Output the [X, Y] coordinate of the center of the cell containing the given text.  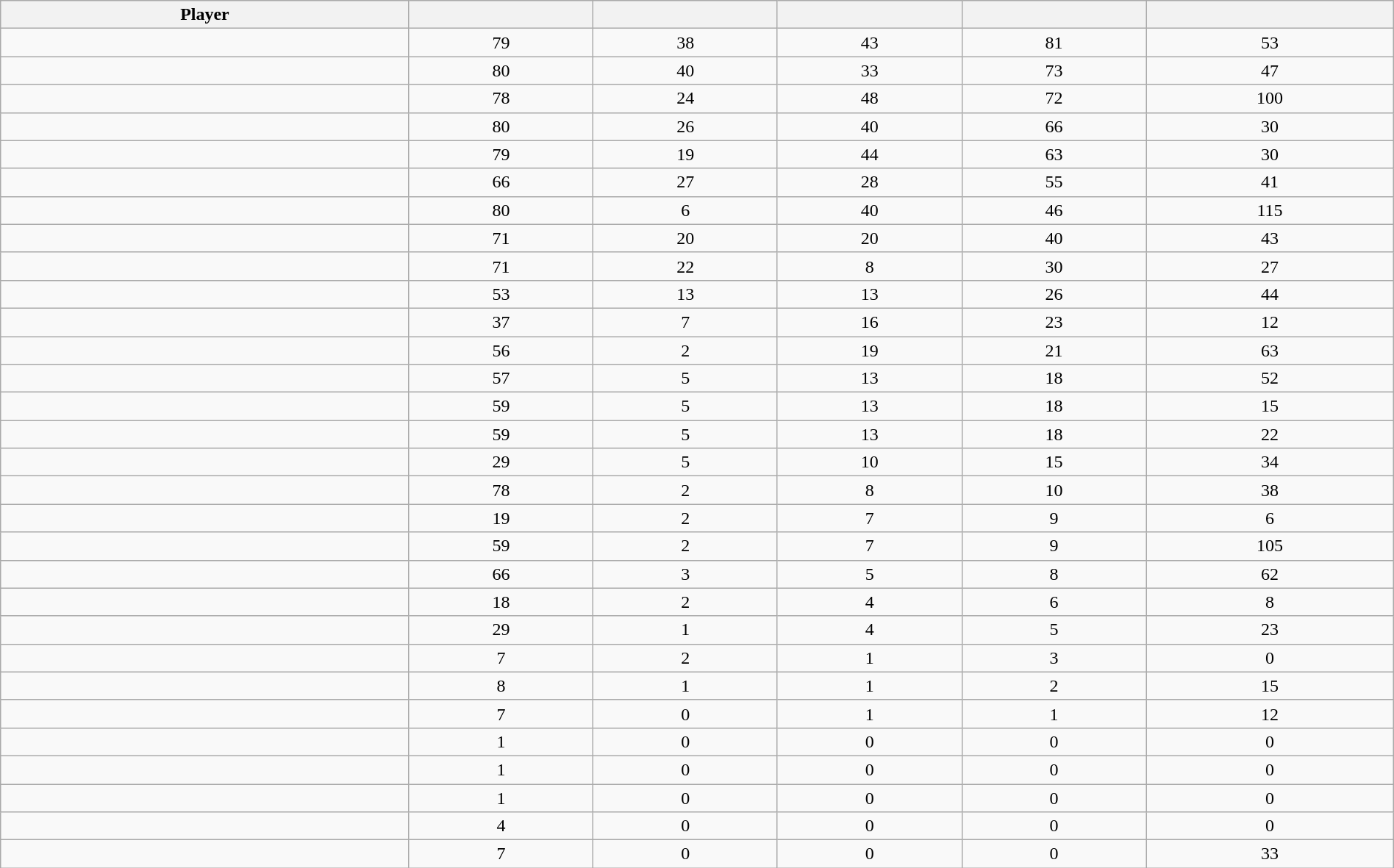
100 [1270, 98]
Player [204, 15]
81 [1054, 43]
34 [1270, 462]
16 [869, 322]
62 [1270, 574]
72 [1054, 98]
21 [1054, 351]
37 [501, 322]
47 [1270, 71]
57 [501, 379]
52 [1270, 379]
55 [1054, 182]
28 [869, 182]
24 [685, 98]
105 [1270, 546]
46 [1054, 210]
115 [1270, 210]
48 [869, 98]
41 [1270, 182]
56 [501, 351]
73 [1054, 71]
